Locate the cell with the specified text and output its [X, Y] center coordinate. 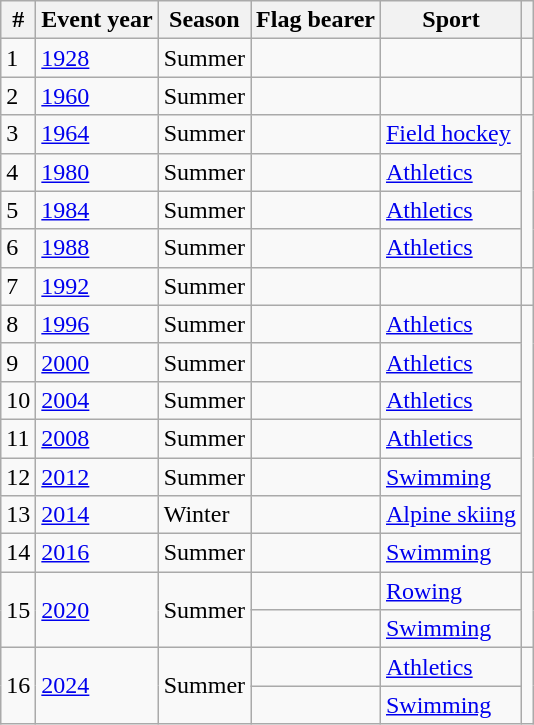
1928 [97, 58]
1960 [97, 96]
9 [18, 362]
Winter [204, 515]
12 [18, 477]
14 [18, 553]
2000 [97, 362]
1 [18, 58]
2008 [97, 438]
Flag bearer [316, 20]
7 [18, 286]
10 [18, 400]
3 [18, 134]
5 [18, 210]
1980 [97, 172]
Season [204, 20]
2004 [97, 400]
16 [18, 686]
13 [18, 515]
Event year [97, 20]
4 [18, 172]
1984 [97, 210]
Rowing [450, 591]
Alpine skiing [450, 515]
1996 [97, 324]
6 [18, 248]
2024 [97, 686]
11 [18, 438]
Sport [450, 20]
2012 [97, 477]
2 [18, 96]
1988 [97, 248]
Field hockey [450, 134]
2014 [97, 515]
# [18, 20]
15 [18, 610]
1964 [97, 134]
1992 [97, 286]
2016 [97, 553]
8 [18, 324]
2020 [97, 610]
